Output the (x, y) coordinate of the center of the cell containing the given text.  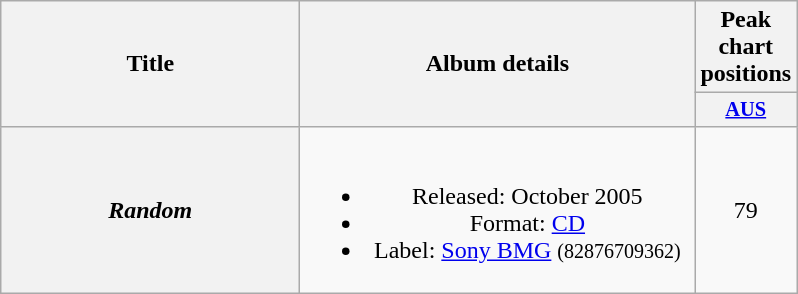
Title (150, 64)
Album details (498, 64)
AUS (746, 110)
Peak chart positions (746, 47)
Released: October 2005Format: CDLabel: Sony BMG (82876709362) (498, 210)
Random (150, 210)
79 (746, 210)
